For the text-containing cell, return its midpoint in (X, Y) coordinate format. 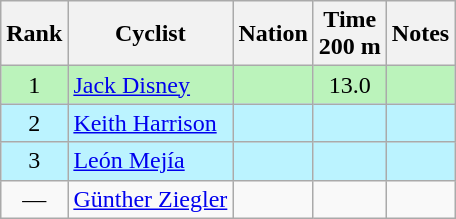
2 (34, 123)
13.0 (350, 85)
Keith Harrison (150, 123)
Jack Disney (150, 85)
Time200 m (350, 34)
Nation (273, 34)
Notes (420, 34)
Günther Ziegler (150, 199)
Cyclist (150, 34)
3 (34, 161)
1 (34, 85)
Rank (34, 34)
— (34, 199)
León Mejía (150, 161)
